From the cell containing the given text, extract its center point as (X, Y) coordinate. 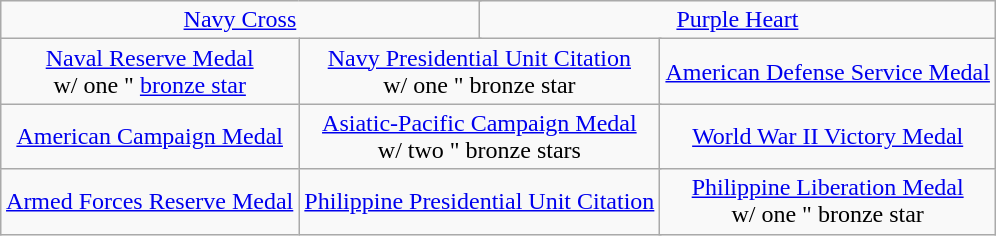
American Defense Service Medal (828, 72)
World War II Victory Medal (828, 136)
Armed Forces Reserve Medal (150, 202)
Naval Reserve Medalw/ one " bronze star (150, 72)
American Campaign Medal (150, 136)
Asiatic-Pacific Campaign Medalw/ two " bronze stars (480, 136)
Purple Heart (737, 20)
Navy Cross (240, 20)
Navy Presidential Unit Citationw/ one " bronze star (480, 72)
Philippine Presidential Unit Citation (480, 202)
Philippine Liberation Medalw/ one " bronze star (828, 202)
